Capture the cell that displays the provided text and extract its (x, y) central coordinate. 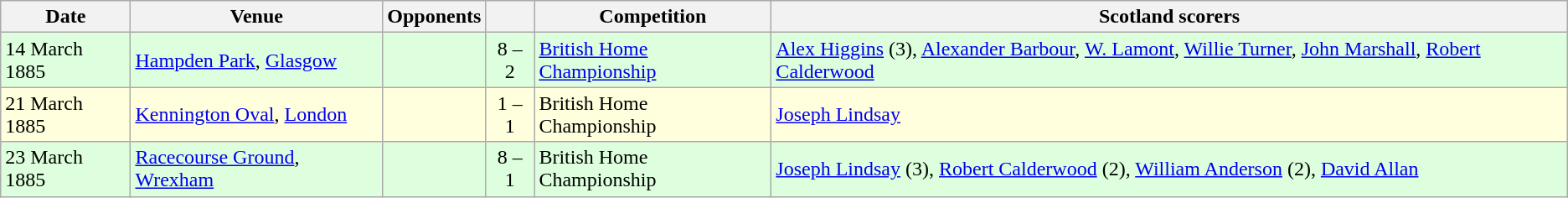
8 – 2 (510, 60)
Racecourse Ground, Wrexham (256, 169)
21 March 1885 (65, 114)
1 – 1 (510, 114)
Competition (653, 17)
Joseph Lindsay (1169, 114)
Opponents (434, 17)
Venue (256, 17)
Alex Higgins (3), Alexander Barbour, W. Lamont, Willie Turner, John Marshall, Robert Calderwood (1169, 60)
Joseph Lindsay (3), Robert Calderwood (2), William Anderson (2), David Allan (1169, 169)
Scotland scorers (1169, 17)
Date (65, 17)
23 March 1885 (65, 169)
14 March 1885 (65, 60)
Kennington Oval, London (256, 114)
8 – 1 (510, 169)
Hampden Park, Glasgow (256, 60)
